Provide the [x, y] coordinate of the cell's center where the given text is located.  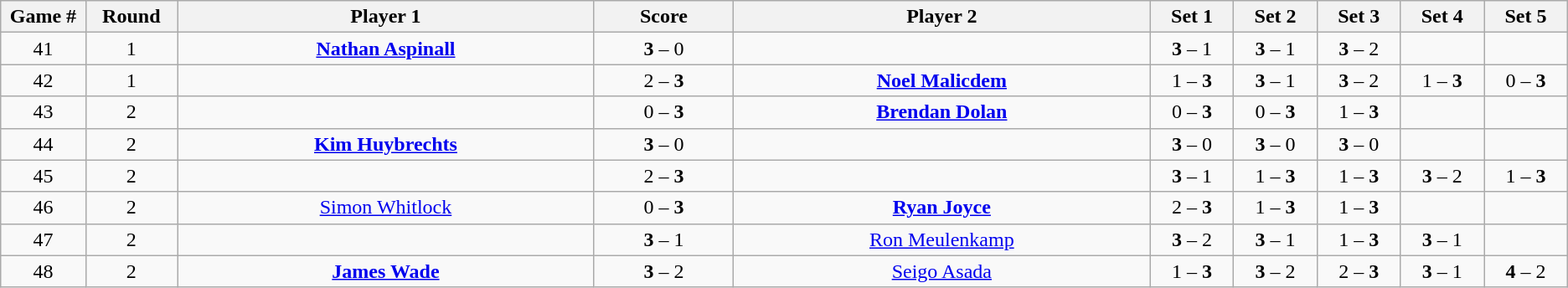
Score [663, 17]
Simon Whitlock [386, 208]
47 [44, 239]
James Wade [386, 271]
Set 3 [1359, 17]
46 [44, 208]
48 [44, 271]
4 – 2 [1526, 271]
Ron Meulenkamp [941, 239]
Set 4 [1442, 17]
Game # [44, 17]
Kim Huybrechts [386, 144]
41 [44, 49]
Player 2 [941, 17]
43 [44, 112]
Brendan Dolan [941, 112]
Seigo Asada [941, 271]
45 [44, 176]
Player 1 [386, 17]
Ryan Joyce [941, 208]
Noel Malicdem [941, 80]
42 [44, 80]
Set 2 [1276, 17]
Round [131, 17]
Set 1 [1192, 17]
Nathan Aspinall [386, 49]
Set 5 [1526, 17]
44 [44, 144]
